Pinpoint the cell where the given text exists, returning its (X, Y) midpoint coordinate. 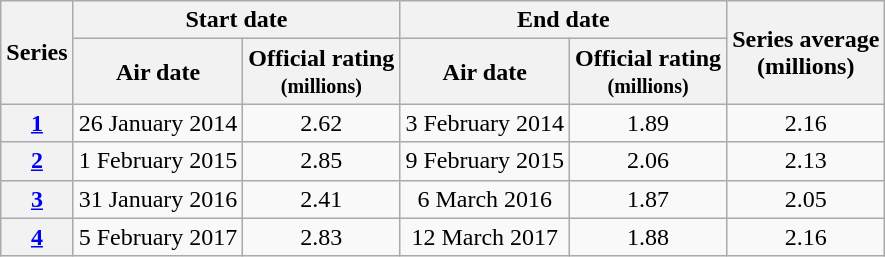
3 February 2014 (485, 123)
1.89 (648, 123)
2.05 (806, 199)
26 January 2014 (158, 123)
Series (37, 52)
2.13 (806, 161)
4 (37, 237)
1.88 (648, 237)
3 (37, 199)
31 January 2016 (158, 199)
1 (37, 123)
1.87 (648, 199)
2.62 (322, 123)
2.83 (322, 237)
Start date (236, 20)
End date (564, 20)
9 February 2015 (485, 161)
5 February 2017 (158, 237)
1 February 2015 (158, 161)
12 March 2017 (485, 237)
2.41 (322, 199)
2.06 (648, 161)
Series average(millions) (806, 52)
2 (37, 161)
6 March 2016 (485, 199)
2.85 (322, 161)
